Capture the cell that displays the provided text and extract its (X, Y) central coordinate. 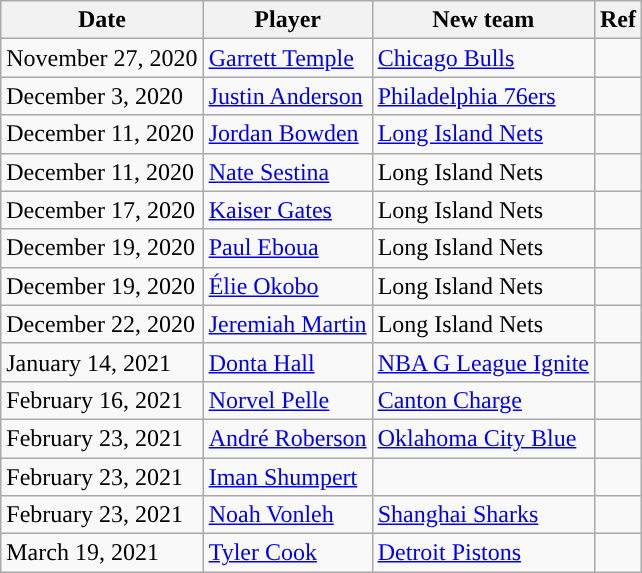
Player (288, 20)
Donta Hall (288, 362)
Oklahoma City Blue (483, 438)
December 3, 2020 (102, 96)
Garrett Temple (288, 58)
Date (102, 20)
December 22, 2020 (102, 324)
New team (483, 20)
February 16, 2021 (102, 400)
Ref (618, 20)
March 19, 2021 (102, 553)
Justin Anderson (288, 96)
Jeremiah Martin (288, 324)
Jordan Bowden (288, 134)
Kaiser Gates (288, 210)
Nate Sestina (288, 172)
Norvel Pelle (288, 400)
Iman Shumpert (288, 477)
Paul Eboua (288, 248)
November 27, 2020 (102, 58)
December 17, 2020 (102, 210)
Philadelphia 76ers (483, 96)
Shanghai Sharks (483, 515)
January 14, 2021 (102, 362)
Noah Vonleh (288, 515)
NBA G League Ignite (483, 362)
Detroit Pistons (483, 553)
Tyler Cook (288, 553)
Canton Charge (483, 400)
Élie Okobo (288, 286)
Chicago Bulls (483, 58)
André Roberson (288, 438)
